Output the (x, y) coordinate of the center of the cell containing the given text.  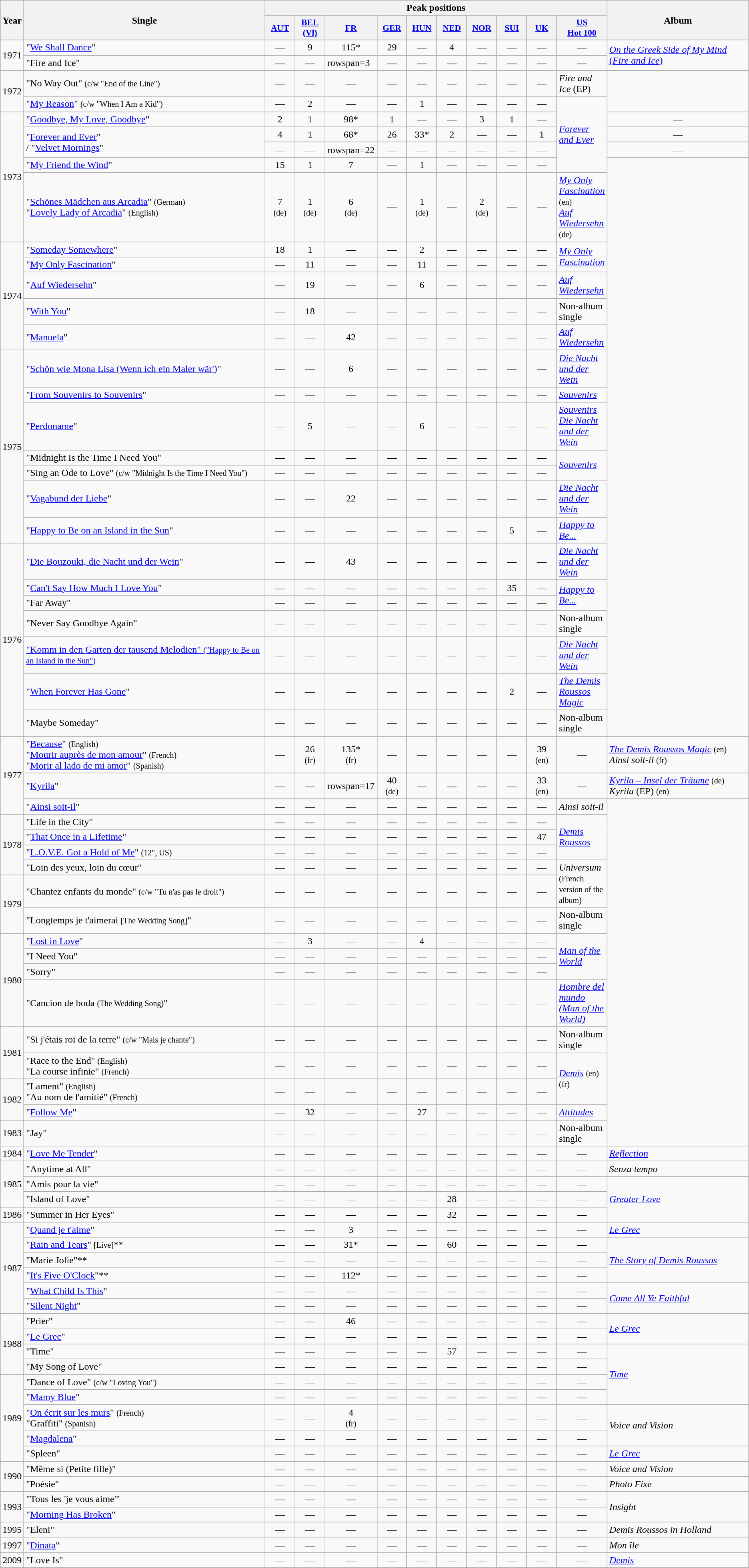
"Même si (Petite fille)" (145, 1469)
"Vagabund der Liebe" (145, 499)
1985 (12, 1184)
"Dinata" (145, 1545)
"Longtemps je t'aimerai [The Wedding Song]" (145, 921)
1982 (12, 1100)
"Can't Say How Much I Love You" (145, 587)
GER (392, 28)
"L.O.V.E. Got a Hold of Me" (12", US) (145, 852)
NED (452, 28)
"Fire and Ice" (145, 63)
47 (542, 837)
"Lost in Love" (145, 941)
"Eleni" (145, 1530)
1995 (12, 1530)
UK (542, 28)
7 (351, 165)
1983 (12, 1133)
Time (678, 1374)
"Cancion de boda (The Wedding Song)" (145, 1003)
1973 (12, 177)
Single (145, 20)
"My Reason" (c/w "When I Am a Kid") (145, 104)
1989 (12, 1418)
"Midnight Is the Time I Need You" (145, 457)
"We Shall Dance" (145, 48)
29 (392, 48)
Kyrila – Insel der Träume (de)Kyrila (EP) (en) (678, 786)
rowspan=3 (351, 63)
1986 (12, 1214)
"Komm in den Garten der tausend Melodien" ("Happy to Be on an Island in the Sun") (145, 655)
On the Greek Side of My Mind (Fire and Ice) (678, 55)
"Goodbye, My Love, Goodbye" (145, 119)
Forever and Ever (582, 134)
Senza tempo (678, 1169)
1990 (12, 1476)
"Happy to Be on an Island in the Sun" (145, 530)
Peak positions (436, 8)
"Marie Jolie"** (145, 1260)
15 (280, 165)
rowspan=22 (351, 150)
135*(fr) (351, 755)
"Ainsi soit-il" (145, 807)
SUI (512, 28)
"My Song of Love" (145, 1367)
"Sorry" (145, 971)
The Story of Demis Roussos (678, 1260)
Insight (678, 1507)
"Never Say Goodbye Again" (145, 623)
115* (351, 48)
Man of the World (582, 956)
"Loin des yeux, loin du cœur" (145, 867)
"Far Away" (145, 603)
BEL (Vl) (310, 28)
USHot 100 (582, 28)
Universum(French version of the album) (582, 884)
"Lament" (English)"Au nom de l'amitié" (French) (145, 1092)
"Kyrila" (145, 786)
1981 (12, 1053)
"Rain and Tears" [Live]** (145, 1245)
39(en) (542, 755)
"I Need You" (145, 956)
Photo Fixe (678, 1484)
"Si j'étais roi de la terre" (c/w "Mais je chante") (145, 1040)
"My Friend the Wind" (145, 165)
1997 (12, 1545)
Greater Love (678, 1199)
42 (351, 338)
Demis (en) (fr) (582, 1079)
33* (422, 134)
"Island of Love" (145, 1199)
"Silent Night" (145, 1306)
"Prier" (145, 1321)
35 (512, 587)
Reflection (678, 1154)
"Manuela" (145, 338)
43 (351, 561)
FR (351, 28)
"Summer in Her Eyes" (145, 1214)
SouvenirsDie Nacht und der Wein (582, 426)
"With You" (145, 311)
"Anytime at All" (145, 1169)
"My Only Fascination" (145, 265)
40(de) (392, 786)
"Amis pour la vie" (145, 1184)
My Only Fascination (en)Auf Wiedersehn (de) (582, 207)
68* (351, 134)
"Quand je t'aime" (145, 1230)
"Time" (145, 1352)
1987 (12, 1268)
"Life in the City" (145, 822)
"Schön wie Mona Lisa (Wenn ich ein Maler wär')" (145, 369)
"Because" (English)"Mourir auprès de mon amour" (French)"Morir al lado de mi amor" (Spanish) (145, 755)
57 (452, 1352)
"Maybe Someday" (145, 723)
1993 (12, 1507)
31* (351, 1245)
Demis Roussos (582, 837)
1978 (12, 845)
1988 (12, 1344)
26 (392, 134)
"Die Bouzouki, die Nacht und der Wein" (145, 561)
The Demis Roussos Magic (en)Ainsi soit-il (fr) (678, 755)
1974 (12, 296)
1976 (12, 639)
"Forever and Ever" / "Velvet Mornings" (145, 142)
33(en) (542, 786)
"Tous les 'je vous aime'" (145, 1499)
The Demis Roussos Magic (582, 692)
rowspan=17 (351, 786)
"Love Me Tender" (145, 1154)
"Morning Has Broken" (145, 1514)
28 (452, 1199)
"Follow Me" (145, 1113)
"Sing an Ode to Love" (c/w "Midnight Is the Time I Need You") (145, 473)
"Jay" (145, 1133)
"Someday Somewhere" (145, 249)
"Dance of Love" (c/w "Loving You") (145, 1382)
Album (678, 20)
"It's Five O'Clock"** (145, 1275)
Attitudes (582, 1113)
1977 (12, 775)
1972 (12, 91)
98* (351, 119)
Fire and Ice (EP) (582, 83)
"On écrit sur les murs" (French)"Graffiti" (Spanish) (145, 1418)
"Spleen" (145, 1454)
1971 (12, 55)
"That Once in a Lifetime" (145, 837)
"From Souvenirs to Souvenirs" (145, 395)
"Auf Wiedersehn" (145, 286)
26(fr) (310, 755)
60 (452, 1245)
"Poésie" (145, 1484)
AUT (280, 28)
1980 (12, 980)
2009 (12, 1560)
6(de) (351, 207)
"No Way Out" (c/w "End of the Line") (145, 83)
22 (351, 499)
NOR (482, 28)
"Mamy Blue" (145, 1397)
My Only Fascination (582, 257)
"Perdoname" (145, 426)
Demis (678, 1560)
7(de) (280, 207)
9 (310, 48)
Demis Roussos in Holland (678, 1530)
19 (310, 286)
1979 (12, 904)
Hombre del mundo (Man of the World) (582, 1003)
"Chantez enfants du monde" (c/w "Tu n'as pas le droit") (145, 891)
27 (422, 1113)
"Schönes Mädchen aus Arcadia" (German)"Lovely Lady of Arcadia" (English) (145, 207)
Mon île (678, 1545)
HUN (422, 28)
"When Forever Has Gone" (145, 692)
"Race to the End" (English)"La course infinie" (French) (145, 1065)
Ainsi soit-il (582, 807)
"Love Is" (145, 1560)
Year (12, 20)
"Magdalena" (145, 1438)
2(de) (482, 207)
1975 (12, 447)
46 (351, 1321)
"Le Grec" (145, 1336)
1984 (12, 1154)
"What Child Is This" (145, 1290)
112* (351, 1275)
Come All Ye Faithful (678, 1298)
4(fr) (351, 1418)
